Scan for the cell matching the given text and deliver its [X, Y] coordinate at center. 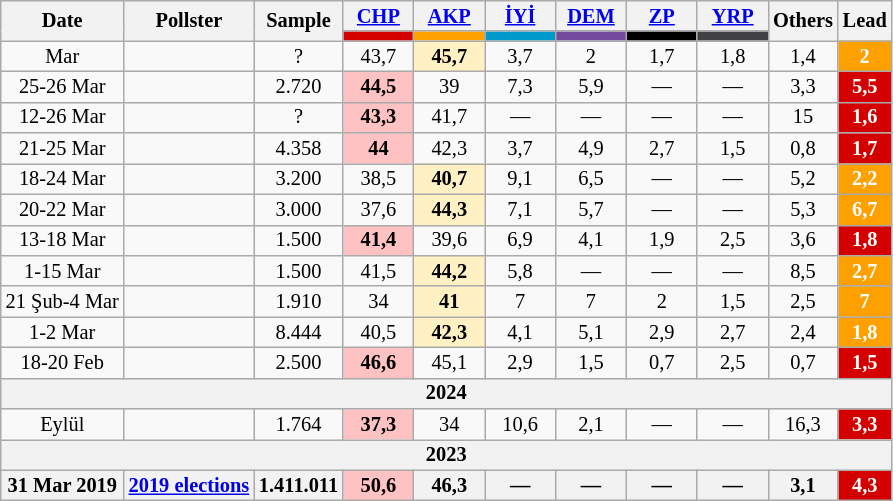
3.000 [298, 210]
1,9 [662, 240]
25-26 Mar [62, 86]
1,4 [803, 56]
5,2 [803, 178]
6,7 [865, 210]
12-26 Mar [62, 118]
9,1 [520, 178]
2023 [446, 454]
3,1 [803, 486]
15 [803, 118]
2,1 [592, 424]
43,3 [378, 118]
39,6 [450, 240]
6,5 [592, 178]
39 [450, 86]
5,3 [803, 210]
43,7 [378, 56]
Date [62, 20]
21 Şub-4 Mar [62, 302]
3,6 [803, 240]
2019 elections [189, 486]
1-2 Mar [62, 332]
37,6 [378, 210]
0,8 [803, 148]
50,6 [378, 486]
21-25 Mar [62, 148]
CHP [378, 16]
16,3 [803, 424]
4.358 [298, 148]
Lead [865, 20]
Pollster [189, 20]
44,5 [378, 86]
8.444 [298, 332]
5,8 [520, 270]
20-22 Mar [62, 210]
2,4 [803, 332]
44 [378, 148]
4,3 [865, 486]
Sample [298, 20]
41 [450, 302]
38,5 [378, 178]
1.764 [298, 424]
5,5 [865, 86]
5,1 [592, 332]
1-15 Mar [62, 270]
31 Mar 2019 [62, 486]
4,9 [592, 148]
5,7 [592, 210]
2,2 [865, 178]
41,7 [450, 118]
Mar [62, 56]
7,1 [520, 210]
8,5 [803, 270]
7,3 [520, 86]
40,7 [450, 178]
İYİ [520, 16]
45,1 [450, 362]
Others [803, 20]
18-20 Feb [62, 362]
37,3 [378, 424]
Eylül [62, 424]
44,3 [450, 210]
2024 [446, 394]
1.411.011 [298, 486]
45,7 [450, 56]
13-18 Mar [62, 240]
44,2 [450, 270]
46,3 [450, 486]
3.200 [298, 178]
2.500 [298, 362]
ZP [662, 16]
5,9 [592, 86]
DEM [592, 16]
AKP [450, 16]
10,6 [520, 424]
6,9 [520, 240]
1,6 [865, 118]
18-24 Mar [62, 178]
YRP [732, 16]
41,5 [378, 270]
2.720 [298, 86]
1.910 [298, 302]
41,4 [378, 240]
46,6 [378, 362]
40,5 [378, 332]
